Find where the given text appears and provide that cell's center as (x, y) coordinate. 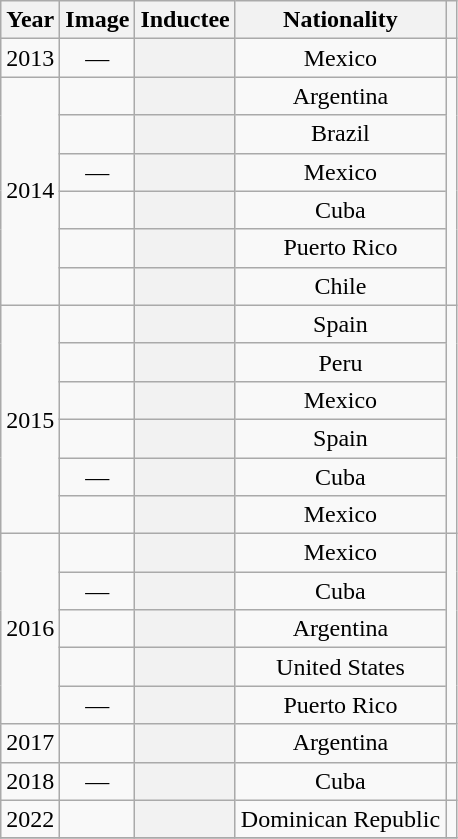
Inductee (185, 20)
2018 (30, 781)
2022 (30, 819)
2017 (30, 743)
Year (30, 20)
Dominican Republic (340, 819)
United States (340, 667)
Brazil (340, 134)
Nationality (340, 20)
Image (98, 20)
2014 (30, 191)
Peru (340, 362)
2016 (30, 629)
2015 (30, 419)
Chile (340, 286)
2013 (30, 58)
